Scan for the cell matching the given text and deliver its (X, Y) coordinate at center. 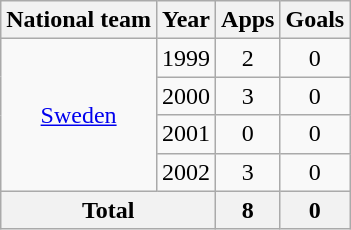
Sweden (79, 115)
2001 (186, 134)
Total (108, 210)
Apps (248, 20)
National team (79, 20)
8 (248, 210)
2000 (186, 96)
Goals (315, 20)
2002 (186, 172)
1999 (186, 58)
Year (186, 20)
2 (248, 58)
